Determine the (x, y) coordinate at the center of the cell enclosing the given text.  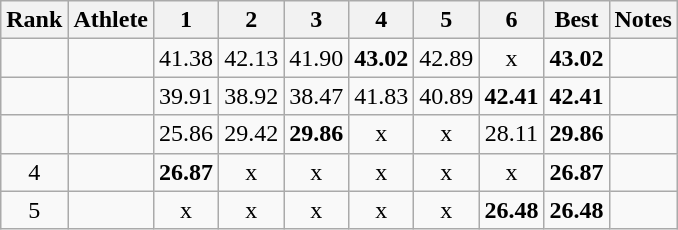
39.91 (186, 96)
41.38 (186, 58)
Rank (34, 20)
1 (186, 20)
41.83 (382, 96)
Athlete (111, 20)
38.92 (252, 96)
28.11 (512, 134)
Best (576, 20)
Notes (643, 20)
41.90 (316, 58)
29.42 (252, 134)
38.47 (316, 96)
3 (316, 20)
40.89 (446, 96)
42.89 (446, 58)
6 (512, 20)
25.86 (186, 134)
2 (252, 20)
42.13 (252, 58)
